Detect which cell encompasses the target text, then output its [X, Y] center coordinate. 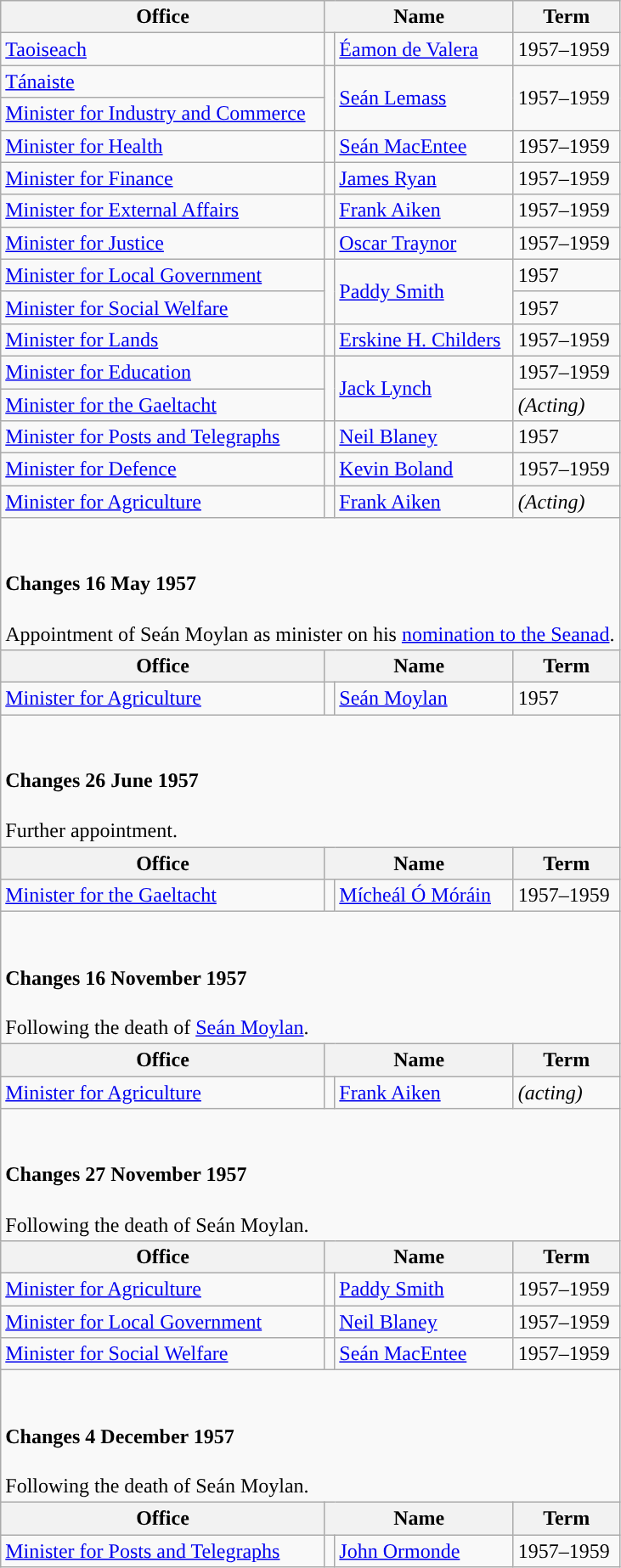
(acting) [566, 1093]
Changes 16 May 1957Appointment of Seán Moylan as minister on his nomination to the Seanad. [310, 584]
Minister for Finance [163, 178]
Minister for Education [163, 372]
Minister for Justice [163, 243]
Taoiseach [163, 49]
Oscar Traynor [425, 243]
Minister for Defence [163, 469]
Minister for External Affairs [163, 211]
Seán Lemass [425, 98]
Jack Lynch [425, 388]
Tánaiste [163, 81]
Minister for Industry and Commerce [163, 114]
Kevin Boland [425, 469]
Changes 16 November 1957Following the death of Seán Moylan. [310, 978]
Erskine H. Childers [425, 340]
Changes 27 November 1957Following the death of Seán Moylan. [310, 1175]
Minister for Health [163, 146]
Minister for Lands [163, 340]
John Ormonde [425, 1551]
Mícheál Ó Móráin [425, 896]
Seán Moylan [425, 699]
James Ryan [425, 178]
Changes 4 December 1957Following the death of Seán Moylan. [310, 1436]
Éamon de Valera [425, 49]
Changes 26 June 1957Further appointment. [310, 781]
